For the text-containing cell, return its midpoint in (X, Y) coordinate format. 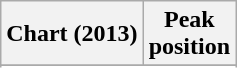
Chart (2013) (72, 34)
Peakposition (189, 34)
